Find where the given text appears and provide that cell's center as [x, y] coordinate. 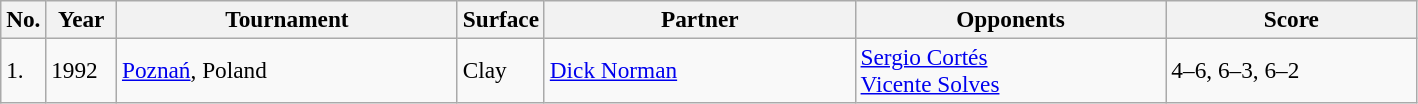
Dick Norman [700, 70]
Year [82, 19]
Opponents [1010, 19]
1. [24, 70]
Partner [700, 19]
Score [1292, 19]
1992 [82, 70]
Tournament [288, 19]
Clay [500, 70]
Sergio Cortés Vicente Solves [1010, 70]
4–6, 6–3, 6–2 [1292, 70]
Poznań, Poland [288, 70]
No. [24, 19]
Surface [500, 19]
